Pinpoint the cell where the given text exists, returning its [X, Y] midpoint coordinate. 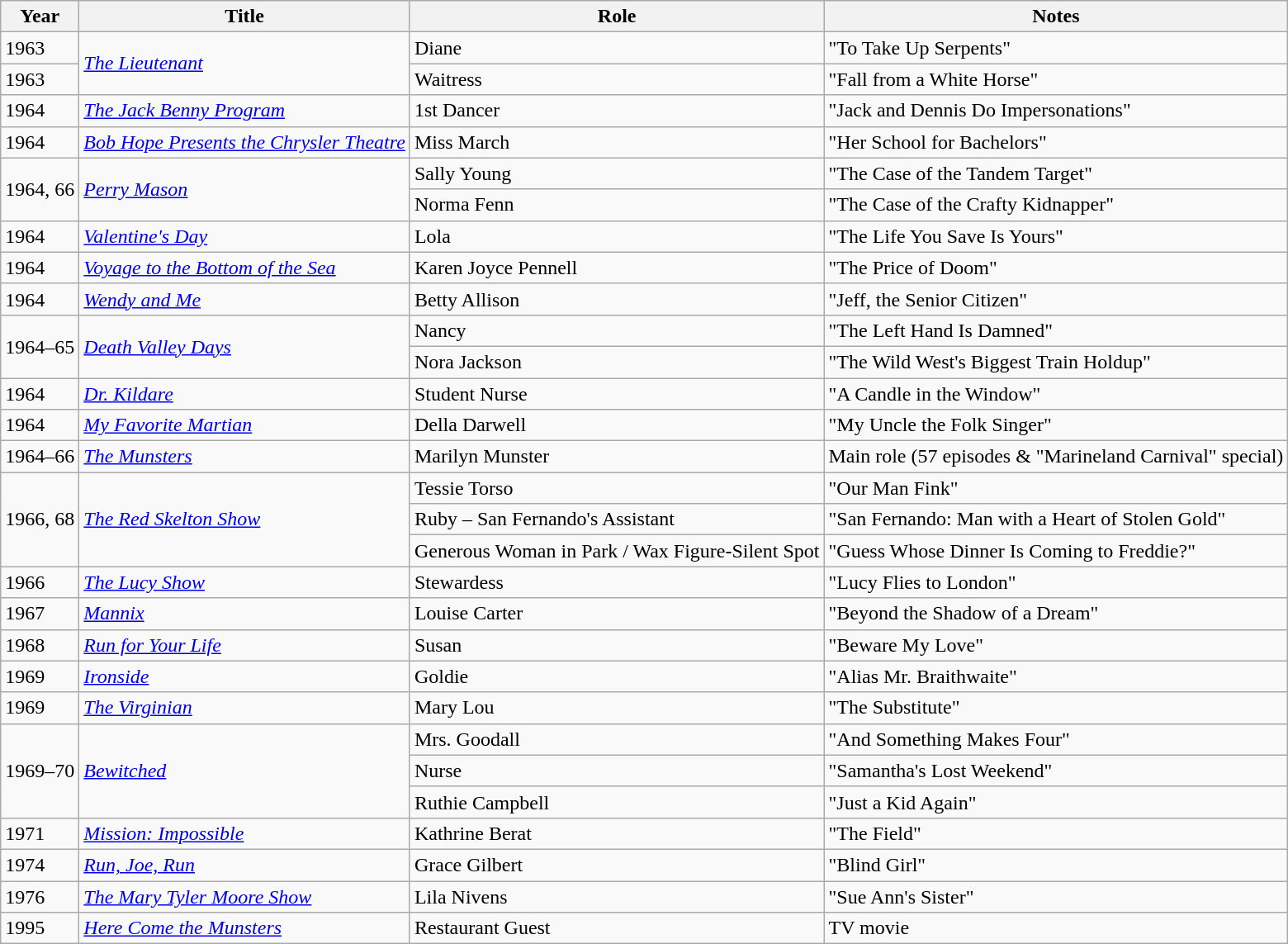
1969–70 [40, 771]
"Her School for Bachelors" [1056, 142]
Student Nurse [617, 394]
1971 [40, 833]
"Sue Ann's Sister" [1056, 896]
"Blind Girl" [1056, 865]
Sally Young [617, 173]
1974 [40, 865]
1964–65 [40, 346]
Restaurant Guest [617, 928]
1964, 66 [40, 189]
The Lucy Show [244, 582]
Susan [617, 645]
Miss March [617, 142]
Marilyn Munster [617, 457]
Voyage to the Bottom of the Sea [244, 268]
Norma Fenn [617, 205]
"San Fernando: Man with a Heart of Stolen Gold" [1056, 519]
Death Valley Days [244, 346]
Nurse [617, 771]
The Lieutenant [244, 64]
1964–66 [40, 457]
"And Something Makes Four" [1056, 739]
Della Darwell [617, 425]
Here Come the Munsters [244, 928]
Goldie [617, 676]
Betty Allison [617, 299]
Ironside [244, 676]
"Beware My Love" [1056, 645]
"Jeff, the Senior Citizen" [1056, 299]
The Jack Benny Program [244, 111]
"Our Man Fink" [1056, 488]
"The Case of the Crafty Kidnapper" [1056, 205]
"Just a Kid Again" [1056, 802]
Mission: Impossible [244, 833]
The Munsters [244, 457]
"Lucy Flies to London" [1056, 582]
Run, Joe, Run [244, 865]
1967 [40, 614]
"The Field" [1056, 833]
The Mary Tyler Moore Show [244, 896]
Louise Carter [617, 614]
"Jack and Dennis Do Impersonations" [1056, 111]
"Beyond the Shadow of a Dream" [1056, 614]
"Alias Mr. Braithwaite" [1056, 676]
Lila Nivens [617, 896]
"The Life You Save Is Yours" [1056, 236]
Nancy [617, 330]
Karen Joyce Pennell [617, 268]
1968 [40, 645]
Generous Woman in Park / Wax Figure-Silent Spot [617, 551]
Kathrine Berat [617, 833]
Title [244, 17]
Stewardess [617, 582]
Mannix [244, 614]
"To Take Up Serpents" [1056, 48]
"Fall from a White Horse" [1056, 79]
Main role (57 episodes & "Marineland Carnival" special) [1056, 457]
Mary Lou [617, 708]
The Red Skelton Show [244, 519]
1966 [40, 582]
Notes [1056, 17]
1966, 68 [40, 519]
"The Price of Doom" [1056, 268]
"Samantha's Lost Weekend" [1056, 771]
1995 [40, 928]
Bob Hope Presents the Chrysler Theatre [244, 142]
Role [617, 17]
Bewitched [244, 771]
"The Left Hand Is Damned" [1056, 330]
Lola [617, 236]
1976 [40, 896]
My Favorite Martian [244, 425]
The Virginian [244, 708]
TV movie [1056, 928]
Waitress [617, 79]
Ruthie Campbell [617, 802]
Valentine's Day [244, 236]
"The Substitute" [1056, 708]
"A Candle in the Window" [1056, 394]
Grace Gilbert [617, 865]
"The Case of the Tandem Target" [1056, 173]
"The Wild West's Biggest Train Holdup" [1056, 362]
Run for Your Life [244, 645]
Year [40, 17]
Nora Jackson [617, 362]
"Guess Whose Dinner Is Coming to Freddie?" [1056, 551]
Wendy and Me [244, 299]
Diane [617, 48]
"My Uncle the Folk Singer" [1056, 425]
Perry Mason [244, 189]
Ruby – San Fernando's Assistant [617, 519]
Tessie Torso [617, 488]
Dr. Kildare [244, 394]
1st Dancer [617, 111]
Mrs. Goodall [617, 739]
